Detect which cell encompasses the target text, then output its [x, y] center coordinate. 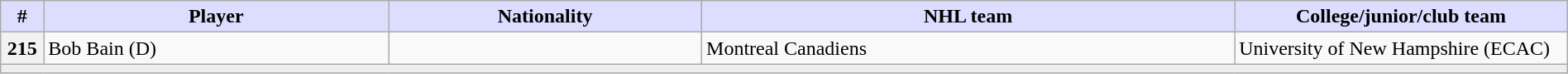
Player [217, 17]
Bob Bain (D) [217, 48]
Montreal Canadiens [968, 48]
NHL team [968, 17]
# [22, 17]
Nationality [546, 17]
University of New Hampshire (ECAC) [1401, 48]
College/junior/club team [1401, 17]
215 [22, 48]
